Provide the [X, Y] coordinate of the cell's center where the given text is located.  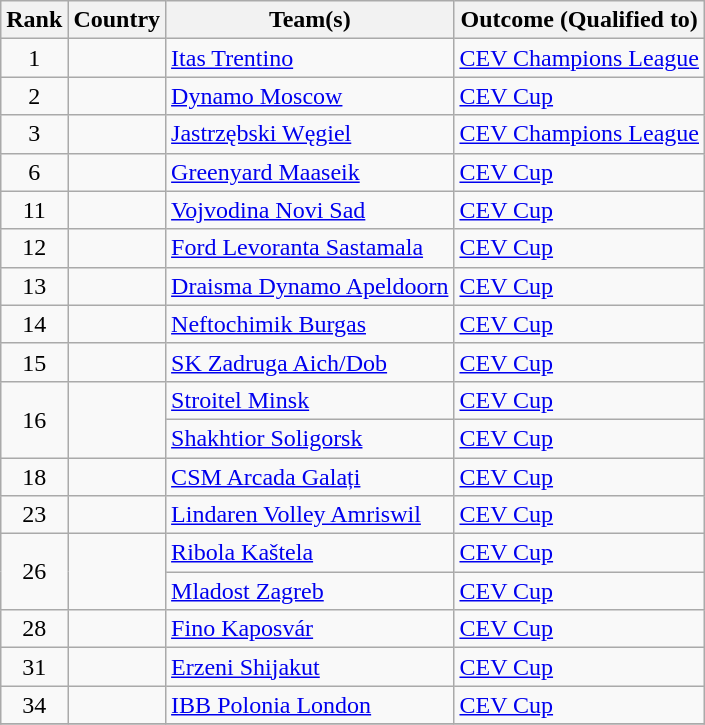
Rank [34, 20]
26 [34, 572]
Shakhtior Soligorsk [310, 438]
Ford Levoranta Sastamala [310, 248]
Team(s) [310, 20]
Ribola Kaštela [310, 553]
12 [34, 248]
Dynamo Moscow [310, 96]
Erzeni Shijakut [310, 667]
14 [34, 324]
34 [34, 705]
18 [34, 477]
3 [34, 134]
Mladost Zagreb [310, 591]
Jastrzębski Węgiel [310, 134]
28 [34, 629]
6 [34, 172]
Neftochimik Burgas [310, 324]
Country [117, 20]
Stroitel Minsk [310, 400]
SK Zadruga Aich/Dob [310, 362]
23 [34, 515]
2 [34, 96]
1 [34, 58]
13 [34, 286]
Fino Kaposvár [310, 629]
31 [34, 667]
Outcome (Qualified to) [580, 20]
CSM Arcada Galați [310, 477]
Draisma Dynamo Apeldoorn [310, 286]
16 [34, 419]
11 [34, 210]
Vojvodina Novi Sad [310, 210]
15 [34, 362]
IBB Polonia London [310, 705]
Lindaren Volley Amriswil [310, 515]
Itas Trentino [310, 58]
Greenyard Maaseik [310, 172]
